Capture the cell that displays the provided text and extract its (X, Y) central coordinate. 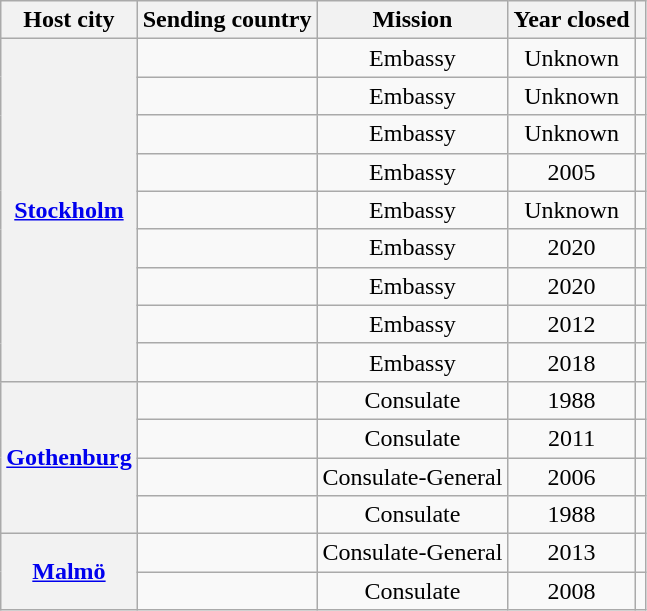
Host city (69, 20)
2012 (572, 324)
2013 (572, 553)
Mission (412, 20)
2006 (572, 477)
Sending country (227, 20)
2008 (572, 591)
2005 (572, 172)
Malmö (69, 572)
Year closed (572, 20)
Stockholm (69, 210)
Gothenburg (69, 457)
2011 (572, 438)
2018 (572, 362)
